For the text-containing cell, return its midpoint in (X, Y) coordinate format. 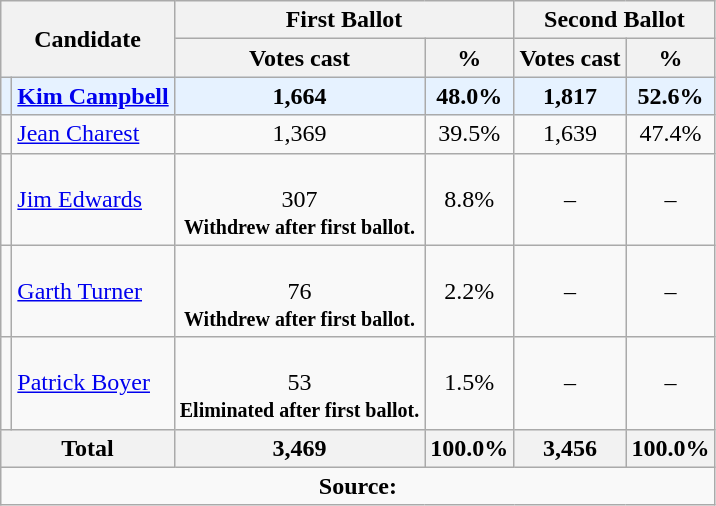
307Withdrew after first ballot. (300, 199)
48.0% (470, 96)
1,639 (570, 134)
Total (88, 448)
Jim Edwards (93, 199)
1,369 (300, 134)
Second Ballot (614, 20)
First Ballot (344, 20)
1,817 (570, 96)
52.6% (670, 96)
Source: (358, 486)
39.5% (470, 134)
53Eliminated after first ballot. (300, 383)
1.5% (470, 383)
1,664 (300, 96)
Garth Turner (93, 291)
76Withdrew after first ballot. (300, 291)
Kim Campbell (93, 96)
Patrick Boyer (93, 383)
47.4% (670, 134)
3,456 (570, 448)
2.2% (470, 291)
3,469 (300, 448)
Jean Charest (93, 134)
8.8% (470, 199)
Candidate (88, 39)
